For the text-containing cell, return its midpoint in [x, y] coordinate format. 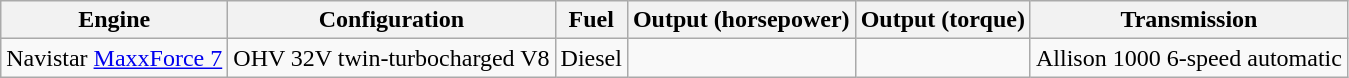
Fuel [591, 20]
Configuration [392, 20]
Navistar MaxxForce 7 [114, 58]
OHV 32V twin-turbocharged V8 [392, 58]
Output (torque) [942, 20]
Transmission [1188, 20]
Allison 1000 6-speed automatic [1188, 58]
Output (horsepower) [741, 20]
Engine [114, 20]
Diesel [591, 58]
